Extract the [X, Y] coordinate from the center of the cell holding the provided text.  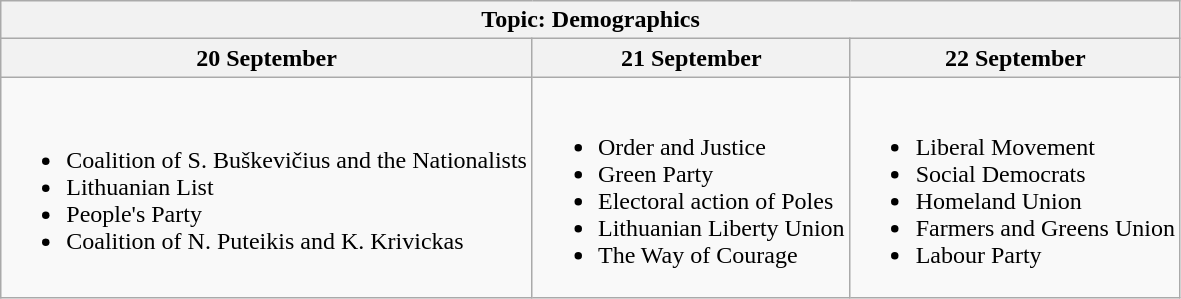
Coalition of S. Buškevičius and the NationalistsLithuanian ListPeople's PartyCoalition of N. Puteikis and K. Krivickas [267, 188]
Liberal MovementSocial DemocratsHomeland UnionFarmers and Greens UnionLabour Party [1015, 188]
Order and JusticeGreen PartyElectoral action of PolesLithuanian Liberty UnionThe Way of Courage [691, 188]
Topic: Demographics [591, 20]
21 September [691, 58]
20 September [267, 58]
22 September [1015, 58]
